Extract the (x, y) coordinate from the center of the cell holding the provided text.  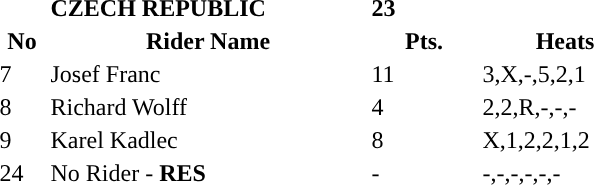
4 (424, 107)
Rider Name (208, 41)
Richard Wolff (208, 107)
Pts. (424, 41)
Karel Kadlec (208, 140)
Josef Franc (208, 74)
8 (424, 140)
11 (424, 74)
